Extract the [X, Y] coordinate from the center of the cell holding the provided text.  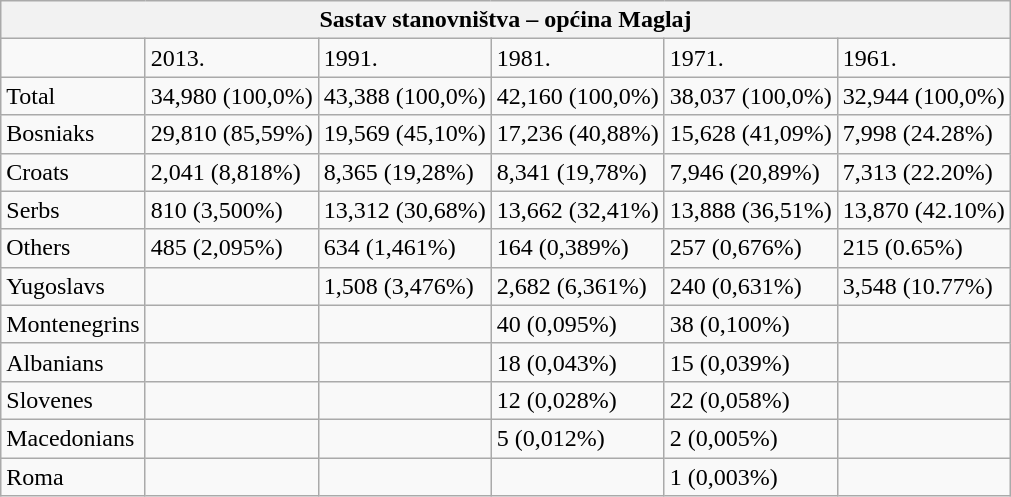
2,682 (6,361%) [578, 286]
13,662 (32,41%) [578, 210]
12 (0,028%) [578, 400]
Others [73, 248]
19,569 (45,10%) [404, 134]
32,944 (100,0%) [924, 96]
Total [73, 96]
1991. [404, 58]
240 (0,631%) [750, 286]
7,946 (20,89%) [750, 172]
40 (0,095%) [578, 324]
13,888 (36,51%) [750, 210]
13,312 (30,68%) [404, 210]
42,160 (100,0%) [578, 96]
5 (0,012%) [578, 438]
Bosniaks [73, 134]
1971. [750, 58]
Macedonians [73, 438]
15,628 (41,09%) [750, 134]
1,508 (3,476%) [404, 286]
Roma [73, 477]
15 (0,039%) [750, 362]
38,037 (100,0%) [750, 96]
215 (0.65%) [924, 248]
17,236 (40,88%) [578, 134]
Slovenes [73, 400]
8,365 (19,28%) [404, 172]
810 (3,500%) [232, 210]
1961. [924, 58]
3,548 (10.77%) [924, 286]
22 (0,058%) [750, 400]
7,998 (24.28%) [924, 134]
1 (0,003%) [750, 477]
Sastav stanovništva – općina Maglaj [506, 20]
164 (0,389%) [578, 248]
8,341 (19,78%) [578, 172]
257 (0,676%) [750, 248]
2013. [232, 58]
29,810 (85,59%) [232, 134]
1981. [578, 58]
2,041 (8,818%) [232, 172]
13,870 (42.10%) [924, 210]
634 (1,461%) [404, 248]
38 (0,100%) [750, 324]
Yugoslavs [73, 286]
Serbs [73, 210]
18 (0,043%) [578, 362]
34,980 (100,0%) [232, 96]
2 (0,005%) [750, 438]
43,388 (100,0%) [404, 96]
485 (2,095%) [232, 248]
7,313 (22.20%) [924, 172]
Montenegrins [73, 324]
Albanians [73, 362]
Croats [73, 172]
